Detect which cell encompasses the target text, then output its [x, y] center coordinate. 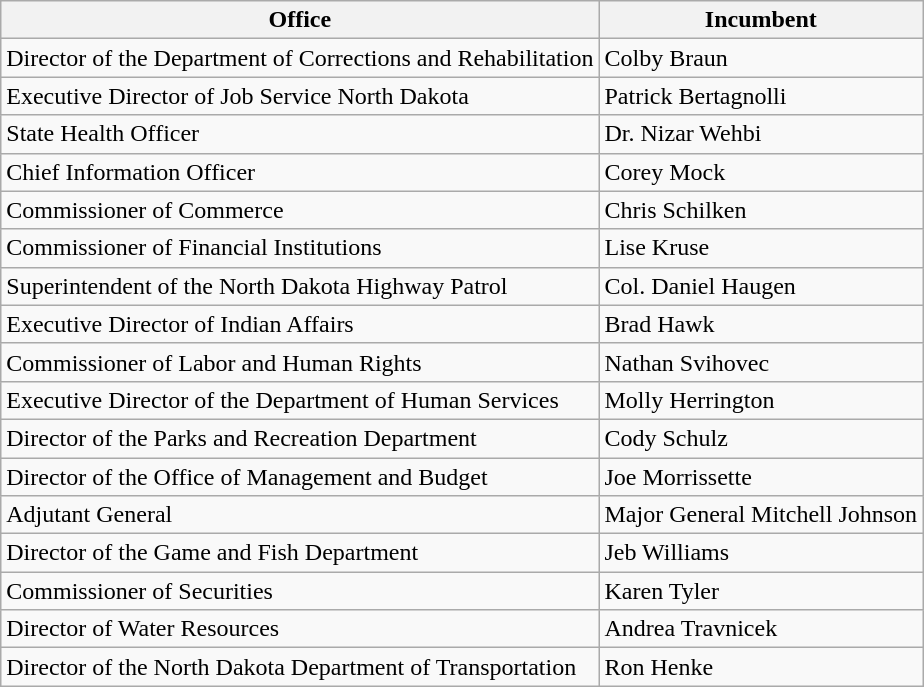
Dr. Nizar Wehbi [761, 134]
Col. Daniel Haugen [761, 286]
Andrea Travnicek [761, 629]
Joe Morrissette [761, 477]
Commissioner of Financial Institutions [300, 248]
Director of the Parks and Recreation Department [300, 438]
Commissioner of Commerce [300, 210]
Karen Tyler [761, 591]
Superintendent of the North Dakota Highway Patrol [300, 286]
Molly Herrington [761, 400]
Director of the Game and Fish Department [300, 553]
Brad Hawk [761, 324]
Director of the North Dakota Department of Transportation [300, 667]
Director of the Department of Corrections and Rehabilitation [300, 58]
Nathan Svihovec [761, 362]
Cody Schulz [761, 438]
Incumbent [761, 20]
Office [300, 20]
Patrick Bertagnolli [761, 96]
Major General Mitchell Johnson [761, 515]
Corey Mock [761, 172]
Commissioner of Securities [300, 591]
Chris Schilken [761, 210]
Chief Information Officer [300, 172]
Ron Henke [761, 667]
Executive Director of Indian Affairs [300, 324]
Commissioner of Labor and Human Rights [300, 362]
Jeb Williams [761, 553]
Director of Water Resources [300, 629]
Lise Kruse [761, 248]
Colby Braun [761, 58]
State Health Officer [300, 134]
Executive Director of Job Service North Dakota [300, 96]
Director of the Office of Management and Budget [300, 477]
Executive Director of the Department of Human Services [300, 400]
Adjutant General [300, 515]
